Locate the cell with the specified text and output its (X, Y) center coordinate. 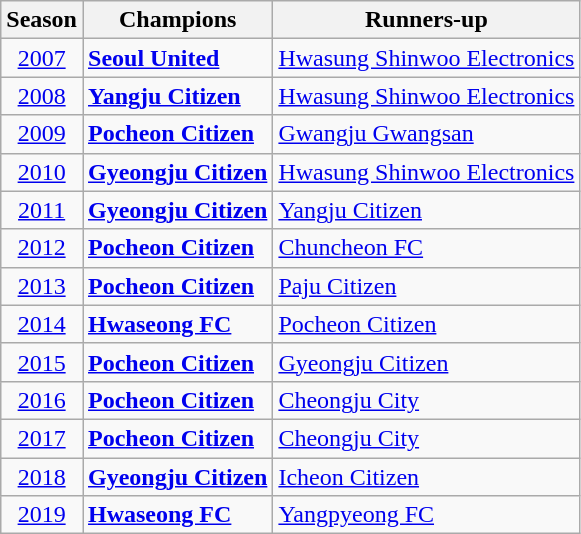
Gwangju Gwangsan (426, 134)
Chuncheon FC (426, 248)
2015 (42, 362)
2019 (42, 515)
Icheon Citizen (426, 477)
Paju Citizen (426, 286)
2016 (42, 400)
2010 (42, 172)
2007 (42, 58)
Yangpyeong FC (426, 515)
2018 (42, 477)
2011 (42, 210)
2017 (42, 438)
Seoul United (177, 58)
2013 (42, 286)
Champions (177, 20)
2009 (42, 134)
Season (42, 20)
Runners-up (426, 20)
2012 (42, 248)
2014 (42, 324)
2008 (42, 96)
